From the cell containing the given text, extract its center point as [x, y] coordinate. 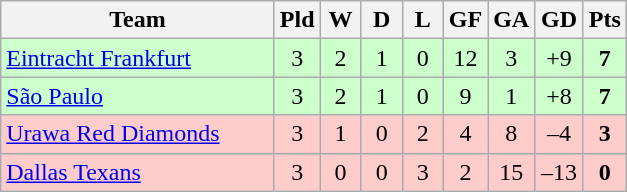
–4 [560, 134]
–13 [560, 172]
12 [465, 58]
Eintracht Frankfurt [138, 58]
GA [512, 20]
+9 [560, 58]
4 [465, 134]
D [382, 20]
L [422, 20]
Pts [604, 20]
Urawa Red Diamonds [138, 134]
GD [560, 20]
GF [465, 20]
15 [512, 172]
9 [465, 96]
W [340, 20]
São Paulo [138, 96]
8 [512, 134]
Team [138, 20]
Pld [297, 20]
Dallas Texans [138, 172]
+8 [560, 96]
